Extract the [X, Y] coordinate from the center of the cell holding the provided text.  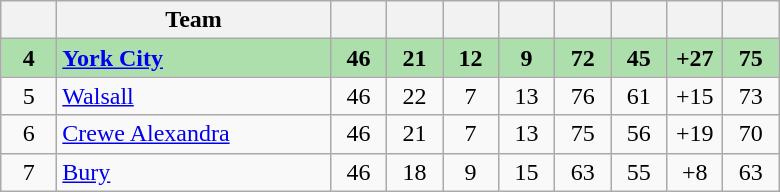
+19 [695, 134]
61 [639, 96]
22 [414, 96]
15 [527, 172]
56 [639, 134]
+15 [695, 96]
Crewe Alexandra [194, 134]
73 [751, 96]
76 [583, 96]
55 [639, 172]
12 [470, 58]
72 [583, 58]
70 [751, 134]
45 [639, 58]
5 [29, 96]
York City [194, 58]
4 [29, 58]
18 [414, 172]
6 [29, 134]
Walsall [194, 96]
+8 [695, 172]
Bury [194, 172]
Team [194, 20]
+27 [695, 58]
